For the text-containing cell, return its midpoint in (x, y) coordinate format. 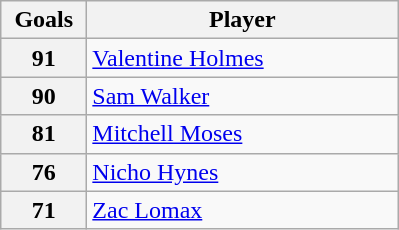
90 (44, 96)
Zac Lomax (242, 210)
81 (44, 134)
76 (44, 172)
Player (242, 20)
Nicho Hynes (242, 172)
91 (44, 58)
Valentine Holmes (242, 58)
Mitchell Moses (242, 134)
Sam Walker (242, 96)
Goals (44, 20)
71 (44, 210)
